Provide the (X, Y) coordinate of the cell's center where the given text is located.  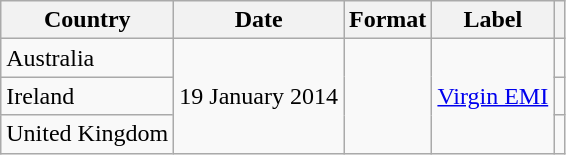
Label (493, 20)
United Kingdom (88, 134)
Virgin EMI (493, 96)
Format (388, 20)
Date (259, 20)
Ireland (88, 96)
19 January 2014 (259, 96)
Country (88, 20)
Australia (88, 58)
